Search for the cell housing the specified text and yield its (x, y) center coordinate. 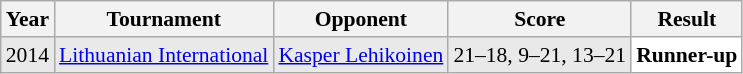
Opponent (360, 19)
21–18, 9–21, 13–21 (540, 55)
Lithuanian International (164, 55)
Tournament (164, 19)
Result (686, 19)
Runner-up (686, 55)
Score (540, 19)
Year (28, 19)
2014 (28, 55)
Kasper Lehikoinen (360, 55)
